Output the [X, Y] coordinate of the center of the cell containing the given text.  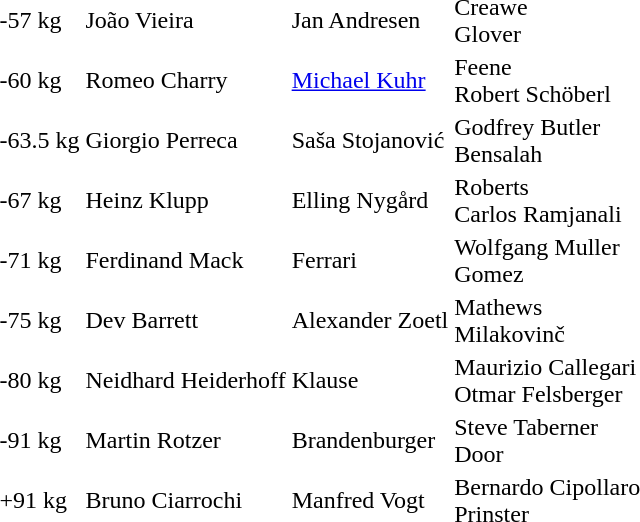
Martin Rotzer [186, 440]
Dev Barrett [186, 320]
Giorgio Perreca [186, 140]
Brandenburger [370, 440]
Alexander Zoetl [370, 320]
Ferrari [370, 260]
Ferdinand Mack [186, 260]
Romeo Charry [186, 80]
Saša Stojanović [370, 140]
Klause [370, 380]
Heinz Klupp [186, 200]
Elling Nygård [370, 200]
Michael Kuhr [370, 80]
Neidhard Heiderhoff [186, 380]
